From the cell containing the given text, extract its center point as (x, y) coordinate. 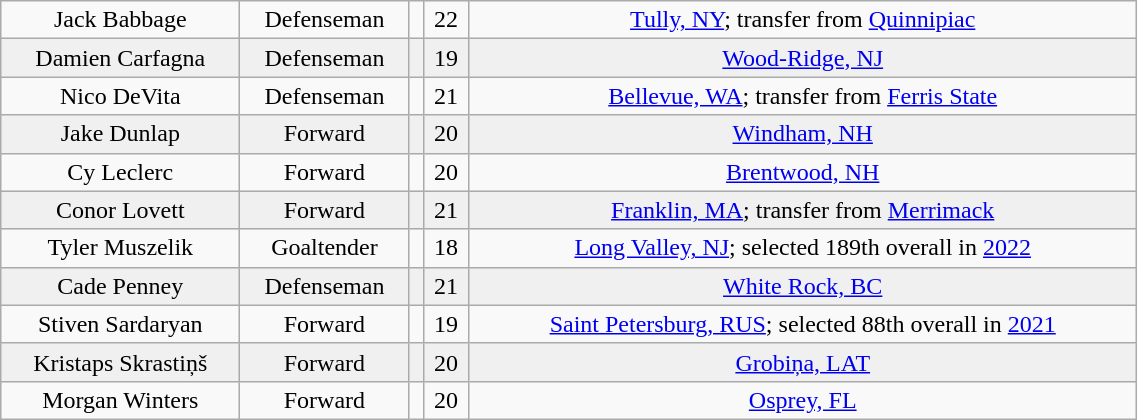
Cy Leclerc (120, 172)
Grobiņa, LAT (803, 362)
Franklin, MA; transfer from Merrimack (803, 210)
Stiven Sardaryan (120, 324)
Morgan Winters (120, 400)
Cade Penney (120, 286)
Kristaps Skrastiņš (120, 362)
Nico DeVita (120, 96)
Brentwood, NH (803, 172)
Damien Carfagna (120, 58)
Long Valley, NJ; selected 189th overall in 2022 (803, 248)
Saint Petersburg, RUS; selected 88th overall in 2021 (803, 324)
White Rock, BC (803, 286)
22 (446, 20)
Conor Lovett (120, 210)
Jack Babbage (120, 20)
Jake Dunlap (120, 134)
Wood-Ridge, NJ (803, 58)
Tully, NY; transfer from Quinnipiac (803, 20)
Osprey, FL (803, 400)
Bellevue, WA; transfer from Ferris State (803, 96)
Goaltender (324, 248)
Windham, NH (803, 134)
18 (446, 248)
Tyler Muszelik (120, 248)
